Provide the [x, y] coordinate of the cell's center where the given text is located.  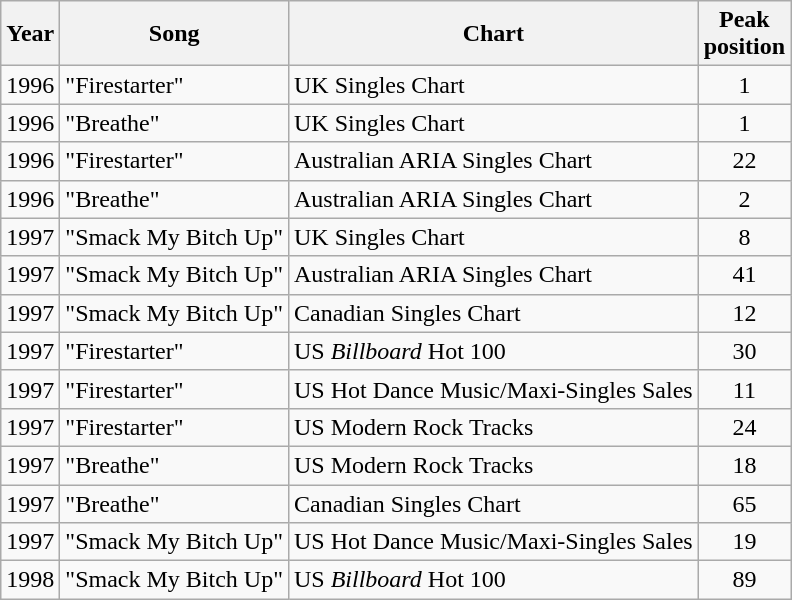
12 [744, 313]
24 [744, 427]
8 [744, 237]
30 [744, 351]
2 [744, 199]
Peak position [744, 34]
Chart [493, 34]
19 [744, 542]
11 [744, 389]
65 [744, 503]
41 [744, 275]
Year [30, 34]
89 [744, 580]
Song [174, 34]
18 [744, 465]
22 [744, 161]
1998 [30, 580]
